Determine the [X, Y] coordinate at the center of the cell enclosing the given text.  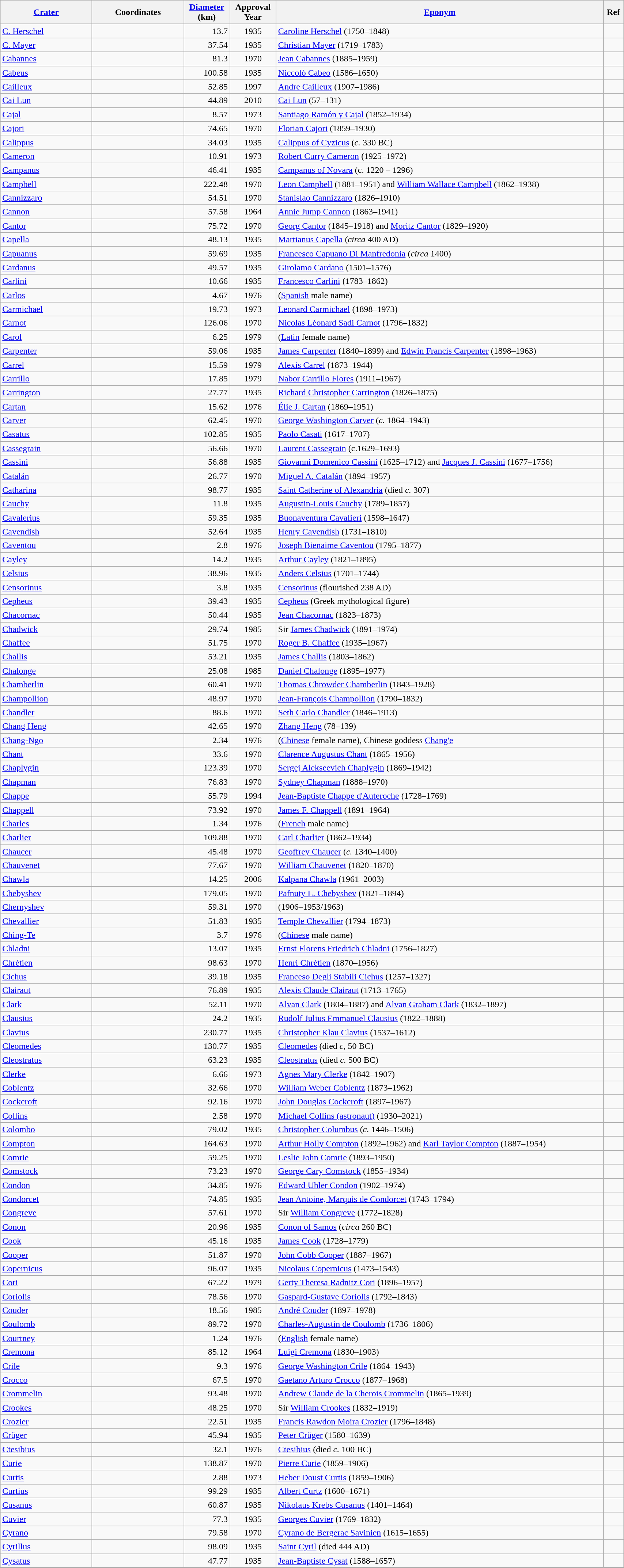
Ching-Te [46, 935]
Sir William Congreve (1772–1828) [439, 1213]
Chrétien [46, 963]
Francis Rawdon Moira Crozier (1796–1848) [439, 1422]
2.58 [207, 1116]
Gaspard-Gustave Coriolis (1792–1843) [439, 1297]
Florian Cajori (1859–1930) [439, 128]
William Chauvenet (1820–1870) [439, 865]
Conon of Samos (circa 260 BC) [439, 1227]
Cardanus [46, 267]
Arthur Cayley (1821–1895) [439, 559]
Leon Campbell (1881–1951) and William Wallace Campbell (1862–1938) [439, 184]
Eponym [439, 12]
Cyrano [46, 1533]
34.03 [207, 142]
3.7 [207, 935]
Jean Chacornac (1823–1873) [439, 615]
Coordinates [138, 12]
Richard Christopher Carrington (1826–1875) [439, 392]
Clark [46, 1004]
75.72 [207, 226]
76.89 [207, 990]
Collins [46, 1116]
Cauchy [46, 504]
Casatus [46, 434]
Kalpana Chawla (1961–2003) [439, 879]
98.09 [207, 1547]
54.51 [207, 198]
39.18 [207, 977]
Crommelin [46, 1394]
Nabor Carrillo Flores (1911–1967) [439, 378]
Chapman [46, 782]
Cassini [46, 462]
26.77 [207, 476]
Alexis Carrel (1873–1944) [439, 365]
Luigi Cremona (1830–1903) [439, 1352]
Cleomedes [46, 1046]
Chaucer [46, 852]
Cleostratus [46, 1060]
51.87 [207, 1255]
Carrel [46, 365]
10.91 [207, 156]
Henri Chrétien (1870–1956) [439, 963]
Geoffrey Chaucer (c. 1340–1400) [439, 852]
Crüger [46, 1435]
C. Herschel [46, 31]
Clavius [46, 1032]
2.34 [207, 740]
60.87 [207, 1505]
Michael Collins (astronaut) (1930–2021) [439, 1116]
Chant [46, 754]
Pierre Curie (1859–1906) [439, 1463]
(Latin female name) [439, 337]
63.23 [207, 1060]
59.35 [207, 518]
Carrillo [46, 378]
Christopher Columbus (c. 1446–1506) [439, 1130]
74.65 [207, 128]
17.85 [207, 378]
Cepheus [46, 601]
Augustin-Louis Cauchy (1789–1857) [439, 504]
48.97 [207, 699]
Robert Curry Cameron (1925–1972) [439, 156]
2.88 [207, 1477]
14.25 [207, 879]
Georges Cuvier (1769–1832) [439, 1519]
39.43 [207, 601]
98.77 [207, 490]
10.66 [207, 281]
Temple Chevallier (1794–1873) [439, 921]
Carmichael [46, 309]
Cantor [46, 226]
Jean-Baptiste Cysat (1588–1657) [439, 1561]
Cartan [46, 407]
81.3 [207, 59]
Celsius [46, 573]
45.16 [207, 1241]
Roger B. Chaffee (1935–1967) [439, 643]
20.96 [207, 1227]
45.94 [207, 1435]
Jean-Baptiste Chappe d'Auteroche (1728–1769) [439, 796]
Cleomedes (died c, 50 BC) [439, 1046]
9.3 [207, 1366]
11.8 [207, 504]
Crile [46, 1366]
Seth Carlo Chandler (1846–1913) [439, 712]
Cyrano de Bergerac Savinien (1615–1655) [439, 1533]
100.58 [207, 73]
Cremona [46, 1352]
18.56 [207, 1310]
Chernyshev [46, 907]
Curie [46, 1463]
57.58 [207, 212]
Cavendish [46, 532]
52.85 [207, 87]
Laurent Cassegrain (c.1629–1693) [439, 448]
Censorinus (flourished 238 AD) [439, 587]
Curtius [46, 1491]
Cai Lun (57–131) [439, 100]
ApprovalYear [253, 12]
Cooper [46, 1255]
Heber Doust Curtis (1859–1906) [439, 1477]
Arthur Holly Compton (1892–1962) and Karl Taylor Compton (1887–1954) [439, 1143]
Jean Antoine, Marquis de Condorcet (1743–1794) [439, 1199]
13.07 [207, 949]
59.69 [207, 254]
45.48 [207, 852]
Albert Curtz (1600–1671) [439, 1491]
222.48 [207, 184]
Zhang Heng (78–139) [439, 726]
48.25 [207, 1408]
Paolo Casati (1617–1707) [439, 434]
Carrington [46, 392]
Stanislao Cannizzaro (1826–1910) [439, 198]
Cailleux [46, 87]
77.3 [207, 1519]
Joseph Bienaime Caventou (1795–1877) [439, 545]
Champollion [46, 699]
25.08 [207, 671]
Cabannes [46, 59]
Charles-Augustin de Coulomb (1736–1806) [439, 1324]
32.66 [207, 1088]
2010 [253, 100]
Nicolaus Copernicus (1473–1543) [439, 1268]
60.41 [207, 685]
Chalonge [46, 671]
Ctesibius (died c. 100 BC) [439, 1449]
(Spanish male name) [439, 295]
Cannizzaro [46, 198]
78.56 [207, 1297]
Peter Crüger (1580–1639) [439, 1435]
42.65 [207, 726]
James Carpenter (1840–1899) and Edwin Francis Carpenter (1898–1963) [439, 351]
55.79 [207, 796]
Courtney [46, 1338]
29.74 [207, 629]
Anders Celsius (1701–1744) [439, 573]
Christopher Klau Clavius (1537–1612) [439, 1032]
Pafnuty L. Chebyshev (1821–1894) [439, 893]
Ctesibius [46, 1449]
(Chinese female name), Chinese goddess Chang'e [439, 740]
(English female name) [439, 1338]
Condorcet [46, 1199]
47.77 [207, 1561]
George Washington Carver (c. 1864–1943) [439, 420]
James F. Chappell (1891–1964) [439, 810]
8.57 [207, 114]
67.22 [207, 1282]
1.24 [207, 1338]
56.88 [207, 462]
Caventou [46, 545]
96.07 [207, 1268]
Andre Cailleux (1907–1986) [439, 87]
73.92 [207, 810]
Chappell [46, 810]
William Weber Coblentz (1873–1962) [439, 1088]
44.89 [207, 100]
50.44 [207, 615]
Crocco [46, 1380]
19.73 [207, 309]
Conon [46, 1227]
77.67 [207, 865]
Coblentz [46, 1088]
Clerke [46, 1074]
Sydney Chapman (1888–1970) [439, 782]
Henry Cavendish (1731–1810) [439, 532]
Cavalerius [46, 518]
(French male name) [439, 823]
79.02 [207, 1130]
Chang Heng [46, 726]
15.62 [207, 407]
4.67 [207, 295]
Cook [46, 1241]
Ernst Florens Friedrich Chladni (1756–1827) [439, 949]
Carnot [46, 323]
Georg Cantor (1845–1918) and Moritz Cantor (1829–1920) [439, 226]
Chaffee [46, 643]
Chebyshev [46, 893]
André Couder (1897–1978) [439, 1310]
George Washington Crile (1864–1943) [439, 1366]
Chladni [46, 949]
Cajori [46, 128]
Curtis [46, 1477]
Carver [46, 420]
Buonaventura Cavalieri (1598–1647) [439, 518]
Capella [46, 240]
Jean-François Champollion (1790–1832) [439, 699]
46.41 [207, 170]
Coulomb [46, 1324]
Crater [46, 12]
Andrew Claude de la Cherois Crommelin (1865–1939) [439, 1394]
Copernicus [46, 1268]
Santiago Ramón y Cajal (1852–1934) [439, 114]
(Chinese male name) [439, 935]
Agnes Mary Clerke (1842–1907) [439, 1074]
22.51 [207, 1422]
13.7 [207, 31]
Cannon [46, 212]
6.25 [207, 337]
24.2 [207, 1018]
Francesco Carlini (1783–1862) [439, 281]
Charles [46, 823]
59.25 [207, 1157]
James Cook (1728–1779) [439, 1241]
Crookes [46, 1408]
130.77 [207, 1046]
Annie Jump Cannon (1863–1941) [439, 212]
102.85 [207, 434]
Diameter(km) [207, 12]
Cusanus [46, 1505]
99.29 [207, 1491]
33.6 [207, 754]
Chauvenet [46, 865]
Rudolf Julius Emmanuel Clausius (1822–1888) [439, 1018]
14.2 [207, 559]
Cepheus (Greek mythological figure) [439, 601]
6.66 [207, 1074]
Campbell [46, 184]
93.48 [207, 1394]
Carl Charlier (1862–1934) [439, 837]
230.77 [207, 1032]
88.6 [207, 712]
Cameron [46, 156]
53.21 [207, 657]
2.8 [207, 545]
Cori [46, 1282]
Sergej Alekseevich Chaplygin (1869–1942) [439, 768]
Élie J. Cartan (1869–1951) [439, 407]
Couder [46, 1310]
Chacornac [46, 615]
Campanus of Novara (c. 1220 – 1296) [439, 170]
Catharina [46, 490]
Saint Cyril (died 444 AD) [439, 1547]
Edward Uhler Condon (1902–1974) [439, 1185]
56.66 [207, 448]
Clairaut [46, 990]
76.83 [207, 782]
Cassegrain [46, 448]
Comstock [46, 1171]
Nicolas Léonard Sadi Carnot (1796–1832) [439, 323]
Sir James Chadwick (1891–1974) [439, 629]
Martianus Capella (circa 400 AD) [439, 240]
59.31 [207, 907]
Jean Cabannes (1885–1959) [439, 59]
Carlini [46, 281]
Alvan Clark (1804–1887) and Alvan Graham Clark (1832–1897) [439, 1004]
Censorinus [46, 587]
Clausius [46, 1018]
Chandler [46, 712]
Compton [46, 1143]
Coriolis [46, 1297]
Catalán [46, 476]
34.85 [207, 1185]
1.34 [207, 823]
27.77 [207, 392]
Campanus [46, 170]
Carlos [46, 295]
Carpenter [46, 351]
Chadwick [46, 629]
Charlier [46, 837]
89.72 [207, 1324]
Gerty Theresa Radnitz Cori (1896–1957) [439, 1282]
126.06 [207, 323]
Challis [46, 657]
Cockcroft [46, 1102]
Cayley [46, 559]
Cichus [46, 977]
Capuanus [46, 254]
Calippus [46, 142]
Ref [613, 12]
1994 [253, 796]
2006 [253, 879]
32.1 [207, 1449]
51.75 [207, 643]
48.13 [207, 240]
Chappe [46, 796]
1997 [253, 87]
Chawla [46, 879]
Cuvier [46, 1519]
John Douglas Cockcroft (1897–1967) [439, 1102]
Girolamo Cardano (1501–1576) [439, 267]
67.5 [207, 1380]
George Cary Comstock (1855–1934) [439, 1171]
Giovanni Domenico Cassini (1625–1712) and Jacques J. Cassini (1677–1756) [439, 462]
59.06 [207, 351]
98.63 [207, 963]
Francesco Capuano Di Manfredonia (circa 1400) [439, 254]
Cabeus [46, 73]
Congreve [46, 1213]
James Challis (1803–1862) [439, 657]
92.16 [207, 1102]
51.83 [207, 921]
Niccolò Cabeo (1586–1650) [439, 73]
Franceso Degli Stabili Cichus (1257–1327) [439, 977]
49.57 [207, 267]
Gaetano Arturo Crocco (1877–1968) [439, 1380]
Miguel A. Catalán (1894–1957) [439, 476]
Carol [46, 337]
Chaplygin [46, 768]
52.11 [207, 1004]
Condon [46, 1185]
164.63 [207, 1143]
Crozier [46, 1422]
Sir William Crookes (1832–1919) [439, 1408]
85.12 [207, 1352]
Cleostratus (died c. 500 BC) [439, 1060]
Comrie [46, 1157]
62.45 [207, 420]
Leslie John Comrie (1893–1950) [439, 1157]
(1906–1953/1963) [439, 907]
37.54 [207, 45]
15.59 [207, 365]
57.61 [207, 1213]
109.88 [207, 837]
Cajal [46, 114]
Thomas Chrowder Chamberlin (1843–1928) [439, 685]
C. Mayer [46, 45]
Cyrillus [46, 1547]
Cysatus [46, 1561]
Colombo [46, 1130]
73.23 [207, 1171]
Clarence Augustus Chant (1865–1956) [439, 754]
Chevallier [46, 921]
Cai Lun [46, 100]
John Cobb Cooper (1887–1967) [439, 1255]
123.39 [207, 768]
52.64 [207, 532]
Caroline Herschel (1750–1848) [439, 31]
Leonard Carmichael (1898–1973) [439, 309]
38.96 [207, 573]
Daniel Chalonge (1895–1977) [439, 671]
Saint Catherine of Alexandria (died c. 307) [439, 490]
79.58 [207, 1533]
Chamberlin [46, 685]
Calippus of Cyzicus (c. 330 BC) [439, 142]
74.85 [207, 1199]
Nikolaus Krebs Cusanus (1401–1464) [439, 1505]
138.87 [207, 1463]
3.8 [207, 587]
Chang-Ngo [46, 740]
179.05 [207, 893]
Christian Mayer (1719–1783) [439, 45]
Alexis Claude Clairaut (1713–1765) [439, 990]
